Output the (X, Y) coordinate of the center of the cell containing the given text.  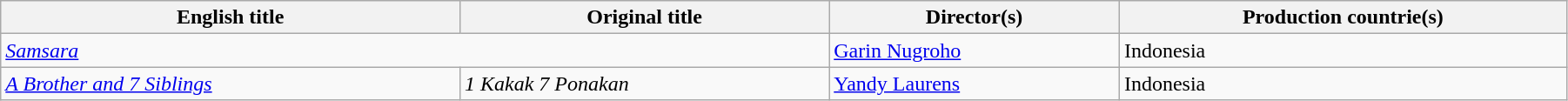
Samsara (415, 50)
Production countrie(s) (1343, 17)
Yandy Laurens (975, 84)
Director(s) (975, 17)
A Brother and 7 Siblings (231, 84)
1 Kakak 7 Ponakan (645, 84)
English title (231, 17)
Original title (645, 17)
Garin Nugroho (975, 50)
